For the text-containing cell, return its midpoint in [x, y] coordinate format. 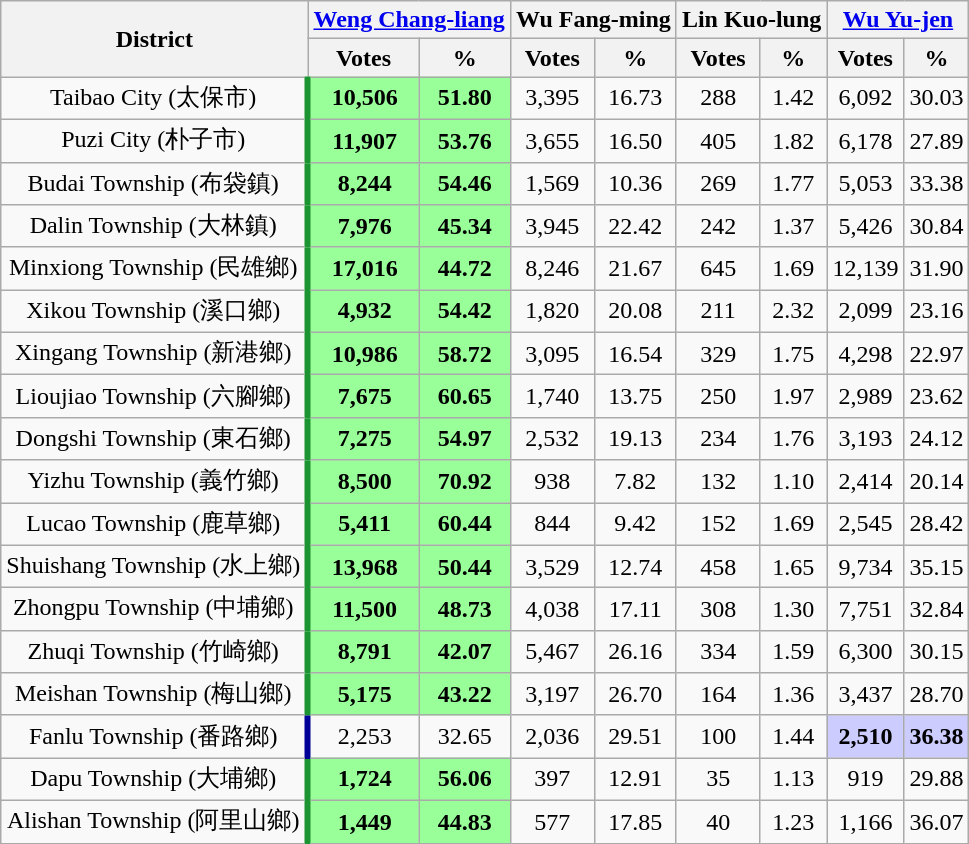
1.10 [794, 482]
35 [718, 780]
58.72 [464, 354]
44.72 [464, 268]
Budai Township (布袋鎮) [154, 184]
211 [718, 312]
70.92 [464, 482]
2,414 [866, 482]
6,092 [866, 98]
Alishan Township (阿里山鄉) [154, 822]
3,197 [552, 694]
29.88 [936, 780]
9,734 [866, 566]
Lioujiao Township (六腳鄉) [154, 396]
844 [552, 524]
26.70 [635, 694]
10.36 [635, 184]
1.13 [794, 780]
288 [718, 98]
1,449 [364, 822]
132 [718, 482]
2,989 [866, 396]
23.62 [936, 396]
33.38 [936, 184]
329 [718, 354]
13,968 [364, 566]
645 [718, 268]
10,506 [364, 98]
51.80 [464, 98]
2.32 [794, 312]
50.44 [464, 566]
9.42 [635, 524]
28.70 [936, 694]
2,099 [866, 312]
6,178 [866, 140]
3,193 [866, 438]
1.77 [794, 184]
458 [718, 566]
1,724 [364, 780]
2,532 [552, 438]
60.65 [464, 396]
3,437 [866, 694]
12.74 [635, 566]
1.44 [794, 736]
21.67 [635, 268]
Dongshi Township (東石鄉) [154, 438]
17.85 [635, 822]
1.23 [794, 822]
577 [552, 822]
12.91 [635, 780]
23.16 [936, 312]
4,038 [552, 610]
40 [718, 822]
54.46 [464, 184]
26.16 [635, 652]
13.75 [635, 396]
Lucao Township (鹿草鄉) [154, 524]
42.07 [464, 652]
Dalin Township (大林鎮) [154, 226]
2,545 [866, 524]
1.76 [794, 438]
32.84 [936, 610]
1.82 [794, 140]
10,986 [364, 354]
12,139 [866, 268]
2,036 [552, 736]
1.36 [794, 694]
Xikou Township (溪口鄉) [154, 312]
54.42 [464, 312]
1.37 [794, 226]
60.44 [464, 524]
3,945 [552, 226]
Weng Chang-liang [409, 20]
1,820 [552, 312]
5,053 [866, 184]
1.42 [794, 98]
1,166 [866, 822]
24.12 [936, 438]
1.30 [794, 610]
397 [552, 780]
5,467 [552, 652]
7.82 [635, 482]
Yizhu Township (義竹鄉) [154, 482]
Puzi City (朴子市) [154, 140]
36.07 [936, 822]
29.51 [635, 736]
20.08 [635, 312]
4,932 [364, 312]
17,016 [364, 268]
17.11 [635, 610]
3,655 [552, 140]
Xingang Township (新港鄉) [154, 354]
7,275 [364, 438]
Meishan Township (梅山鄉) [154, 694]
53.76 [464, 140]
1.75 [794, 354]
152 [718, 524]
30.15 [936, 652]
11,500 [364, 610]
5,175 [364, 694]
919 [866, 780]
164 [718, 694]
32.65 [464, 736]
3,395 [552, 98]
45.34 [464, 226]
31.90 [936, 268]
3,529 [552, 566]
242 [718, 226]
16.50 [635, 140]
938 [552, 482]
8,791 [364, 652]
8,244 [364, 184]
20.14 [936, 482]
Zhuqi Township (竹崎鄉) [154, 652]
27.89 [936, 140]
234 [718, 438]
16.73 [635, 98]
4,298 [866, 354]
250 [718, 396]
7,976 [364, 226]
2,510 [866, 736]
5,426 [866, 226]
Wu Fang-ming [593, 20]
3,095 [552, 354]
1.97 [794, 396]
30.03 [936, 98]
30.84 [936, 226]
308 [718, 610]
Fanlu Township (番路鄉) [154, 736]
1,569 [552, 184]
Shuishang Township (水上鄉) [154, 566]
6,300 [866, 652]
28.42 [936, 524]
405 [718, 140]
7,675 [364, 396]
48.73 [464, 610]
Dapu Township (大埔鄉) [154, 780]
8,500 [364, 482]
2,253 [364, 736]
44.83 [464, 822]
5,411 [364, 524]
54.97 [464, 438]
269 [718, 184]
Minxiong Township (民雄鄉) [154, 268]
Lin Kuo-lung [751, 20]
District [154, 39]
11,907 [364, 140]
35.15 [936, 566]
1,740 [552, 396]
16.54 [635, 354]
22.42 [635, 226]
43.22 [464, 694]
36.38 [936, 736]
Wu Yu-jen [898, 20]
8,246 [552, 268]
22.97 [936, 354]
7,751 [866, 610]
Zhongpu Township (中埔鄉) [154, 610]
1.65 [794, 566]
100 [718, 736]
Taibao City (太保市) [154, 98]
19.13 [635, 438]
1.59 [794, 652]
334 [718, 652]
56.06 [464, 780]
